Return (x, y) of the center of cell containing provided text 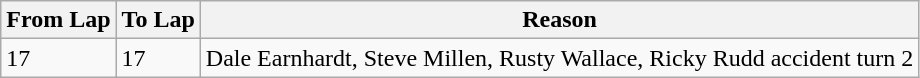
Reason (559, 20)
To Lap (158, 20)
Dale Earnhardt, Steve Millen, Rusty Wallace, Ricky Rudd accident turn 2 (559, 58)
From Lap (58, 20)
